Capture the cell that displays the provided text and extract its (x, y) central coordinate. 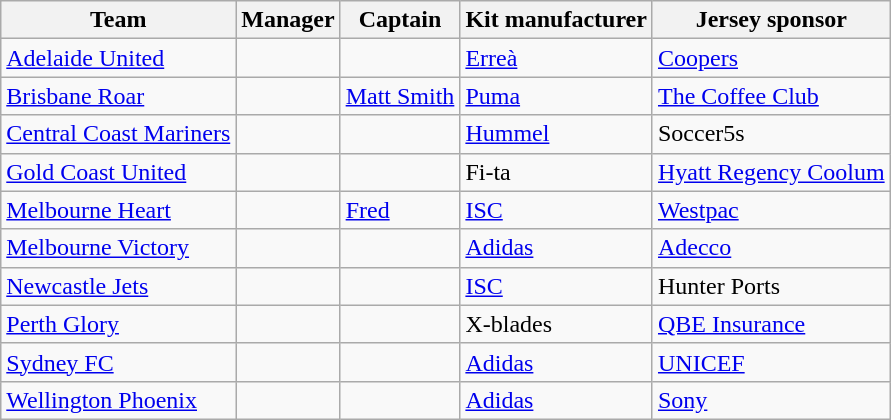
Fred (400, 210)
Erreà (556, 58)
Fi-ta (556, 172)
Newcastle Jets (118, 286)
Wellington Phoenix (118, 400)
Adecco (771, 248)
Hummel (556, 134)
Sydney FC (118, 362)
Matt Smith (400, 96)
Kit manufacturer (556, 20)
Team (118, 20)
The Coffee Club (771, 96)
Brisbane Roar (118, 96)
Adelaide United (118, 58)
Manager (288, 20)
X-blades (556, 324)
Hunter Ports (771, 286)
Captain (400, 20)
UNICEF (771, 362)
Central Coast Mariners (118, 134)
Melbourne Victory (118, 248)
Hyatt Regency Coolum (771, 172)
Gold Coast United (118, 172)
Soccer5s (771, 134)
Jersey sponsor (771, 20)
Coopers (771, 58)
Puma (556, 96)
Westpac (771, 210)
Melbourne Heart (118, 210)
Perth Glory (118, 324)
QBE Insurance (771, 324)
Sony (771, 400)
